Capture the cell that displays the provided text and extract its (x, y) central coordinate. 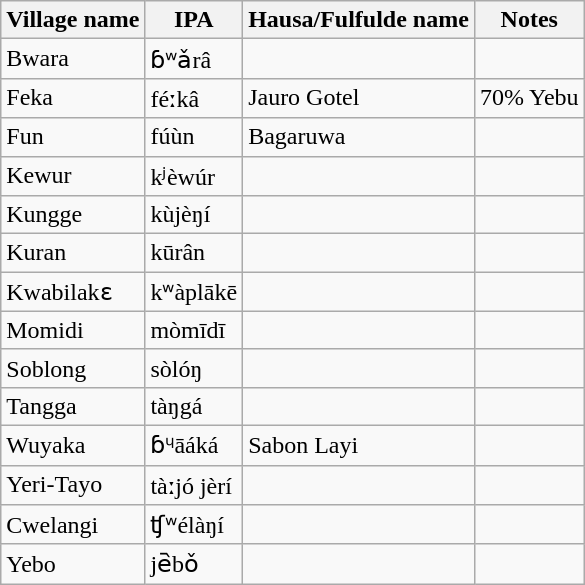
kùjèŋí (194, 215)
ɓᶣāáká (194, 445)
ʧʷélàŋí (194, 525)
Wuyaka (73, 445)
IPA (194, 20)
féːkâ (194, 98)
Kwabilakɛ (73, 292)
tàːjó jèrí (194, 485)
Fun (73, 137)
Cwelangi (73, 525)
Yeri-Tayo (73, 485)
tàŋgá (194, 406)
Hausa/Fulfulde name (359, 20)
Soblong (73, 368)
ɓʷǎrâ (194, 59)
kūrân (194, 253)
Jauro Gotel (359, 98)
Kuran (73, 253)
sòlóŋ (194, 368)
Kungge (73, 215)
mòmīdī (194, 330)
kʲèwúr (194, 176)
Yebo (73, 564)
Kewur (73, 176)
Tangga (73, 406)
Sabon Layi (359, 445)
fúùn (194, 137)
Bwara (73, 59)
kʷàplākē (194, 292)
Village name (73, 20)
Notes (529, 20)
je᷆bǒ (194, 564)
Feka (73, 98)
Bagaruwa (359, 137)
70% Yebu (529, 98)
Momidi (73, 330)
